Locate the cell with the specified text and output its [x, y] center coordinate. 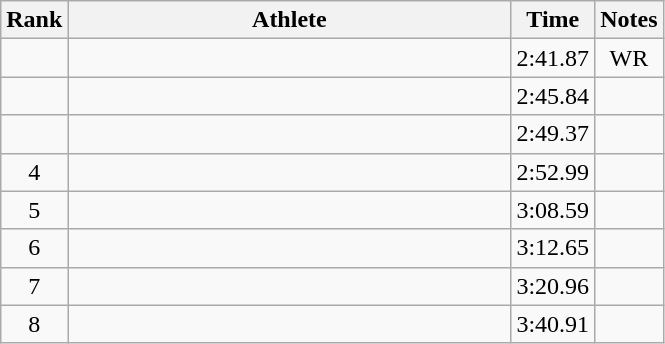
Rank [34, 20]
5 [34, 210]
6 [34, 248]
Time [553, 20]
3:40.91 [553, 324]
WR [629, 58]
3:08.59 [553, 210]
2:49.37 [553, 134]
2:45.84 [553, 96]
Notes [629, 20]
Athlete [290, 20]
4 [34, 172]
8 [34, 324]
2:52.99 [553, 172]
3:20.96 [553, 286]
7 [34, 286]
3:12.65 [553, 248]
2:41.87 [553, 58]
